Detect which cell encompasses the target text, then output its [x, y] center coordinate. 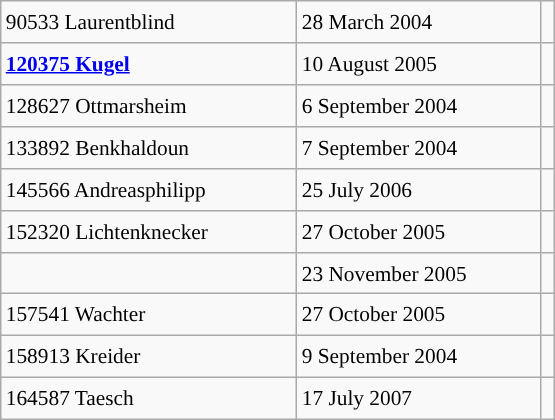
28 March 2004 [419, 22]
157541 Wachter [149, 315]
90533 Laurentblind [149, 22]
10 August 2005 [419, 64]
7 September 2004 [419, 148]
164587 Taesch [149, 399]
6 September 2004 [419, 106]
17 July 2007 [419, 399]
145566 Andreasphilipp [149, 189]
23 November 2005 [419, 273]
152320 Lichtenknecker [149, 231]
9 September 2004 [419, 357]
158913 Kreider [149, 357]
120375 Kugel [149, 64]
128627 Ottmarsheim [149, 106]
133892 Benkhaldoun [149, 148]
25 July 2006 [419, 189]
